Return the (x, y) coordinate for the center point of the cell that contains the specified text.  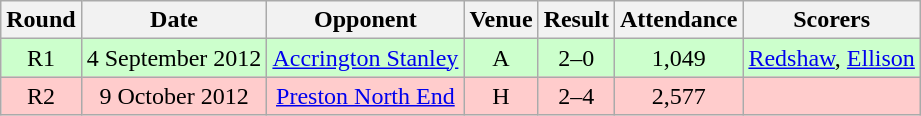
Scorers (832, 20)
Opponent (366, 20)
H (501, 96)
R2 (41, 96)
2,577 (679, 96)
A (501, 58)
2–0 (576, 58)
Accrington Stanley (366, 58)
Attendance (679, 20)
4 September 2012 (174, 58)
1,049 (679, 58)
Redshaw, Ellison (832, 58)
9 October 2012 (174, 96)
2–4 (576, 96)
Result (576, 20)
Venue (501, 20)
R1 (41, 58)
Preston North End (366, 96)
Date (174, 20)
Round (41, 20)
